Identify which cell holds the provided text, then report its (X, Y) central coordinate. 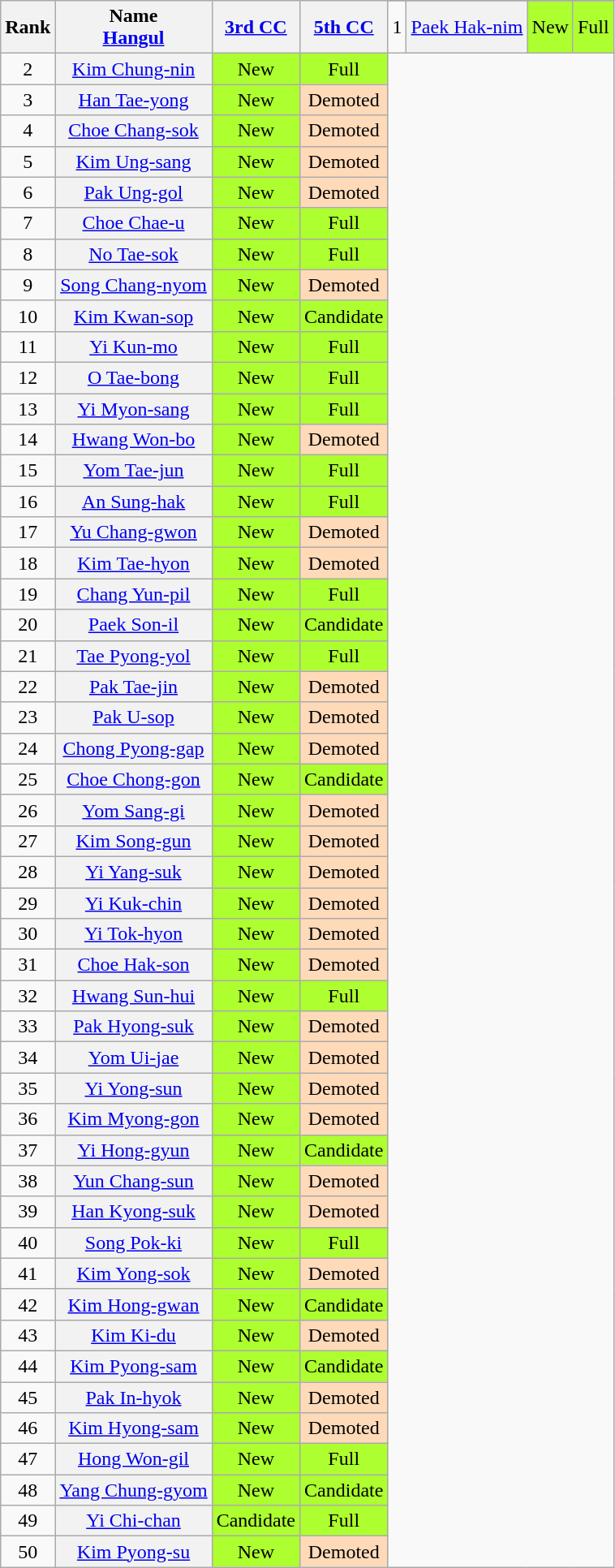
Pak Tae-jin (133, 687)
17 (28, 532)
40 (28, 1243)
39 (28, 1212)
Kim Myong-gon (133, 1119)
22 (28, 687)
Yi Myon-sang (133, 408)
Hwang Sun-hui (133, 996)
Chang Yun-pil (133, 594)
23 (28, 717)
Yi Hong-gyun (133, 1150)
Yang Chung-gyom (133, 1490)
49 (28, 1521)
Tae Pyong-yol (133, 656)
Kim Ki-du (133, 1335)
Yi Chi-chan (133, 1521)
Choe Chae-u (133, 223)
Yom Sang-gi (133, 810)
Kim Chung-nin (133, 69)
24 (28, 748)
29 (28, 903)
42 (28, 1304)
Song Chang-nyom (133, 285)
Pak In-hyok (133, 1397)
4 (28, 131)
Paek Hak-nim (467, 28)
Rank (28, 28)
Kim Song-gun (133, 841)
Pak U-sop (133, 717)
Yi Yong-sun (133, 1088)
Kim Ung-sang (133, 162)
20 (28, 625)
19 (28, 594)
NameHangul (133, 28)
Han Tae-yong (133, 100)
14 (28, 440)
Han Kyong-suk (133, 1212)
13 (28, 408)
Yun Chang-sun (133, 1181)
Hwang Won-bo (133, 440)
32 (28, 996)
2 (28, 69)
Kim Hong-gwan (133, 1304)
Yi Tok-hyon (133, 934)
50 (28, 1552)
27 (28, 841)
31 (28, 965)
11 (28, 347)
Choe Chang-sok (133, 131)
An Sung-hak (133, 502)
48 (28, 1490)
36 (28, 1119)
Pak Hyong-suk (133, 1027)
Kim Kwan-sop (133, 316)
43 (28, 1335)
33 (28, 1027)
47 (28, 1459)
Kim Tae-hyon (133, 563)
O Tae-bong (133, 377)
16 (28, 502)
30 (28, 934)
Choe Chong-gon (133, 779)
Chong Pyong-gap (133, 748)
Yi Kuk-chin (133, 903)
44 (28, 1366)
Yi Yang-suk (133, 872)
Yi Kun-mo (133, 347)
10 (28, 316)
15 (28, 471)
Paek Son-il (133, 625)
Kim Yong-sok (133, 1273)
37 (28, 1150)
28 (28, 872)
3 (28, 100)
5 (28, 162)
Choe Hak-son (133, 965)
Yu Chang-gwon (133, 532)
1 (398, 28)
Hong Won-gil (133, 1459)
Pak Ung-gol (133, 192)
25 (28, 779)
26 (28, 810)
41 (28, 1273)
No Tae-sok (133, 254)
7 (28, 223)
8 (28, 254)
Kim Hyong-sam (133, 1428)
Kim Pyong-su (133, 1552)
Yom Ui-jae (133, 1058)
35 (28, 1088)
34 (28, 1058)
3rd CC (256, 28)
38 (28, 1181)
21 (28, 656)
Kim Pyong-sam (133, 1366)
46 (28, 1428)
12 (28, 377)
9 (28, 285)
Yom Tae-jun (133, 471)
45 (28, 1397)
6 (28, 192)
Song Pok-ki (133, 1243)
5th CC (344, 28)
18 (28, 563)
